Pinpoint the cell where the given text exists, returning its (X, Y) midpoint coordinate. 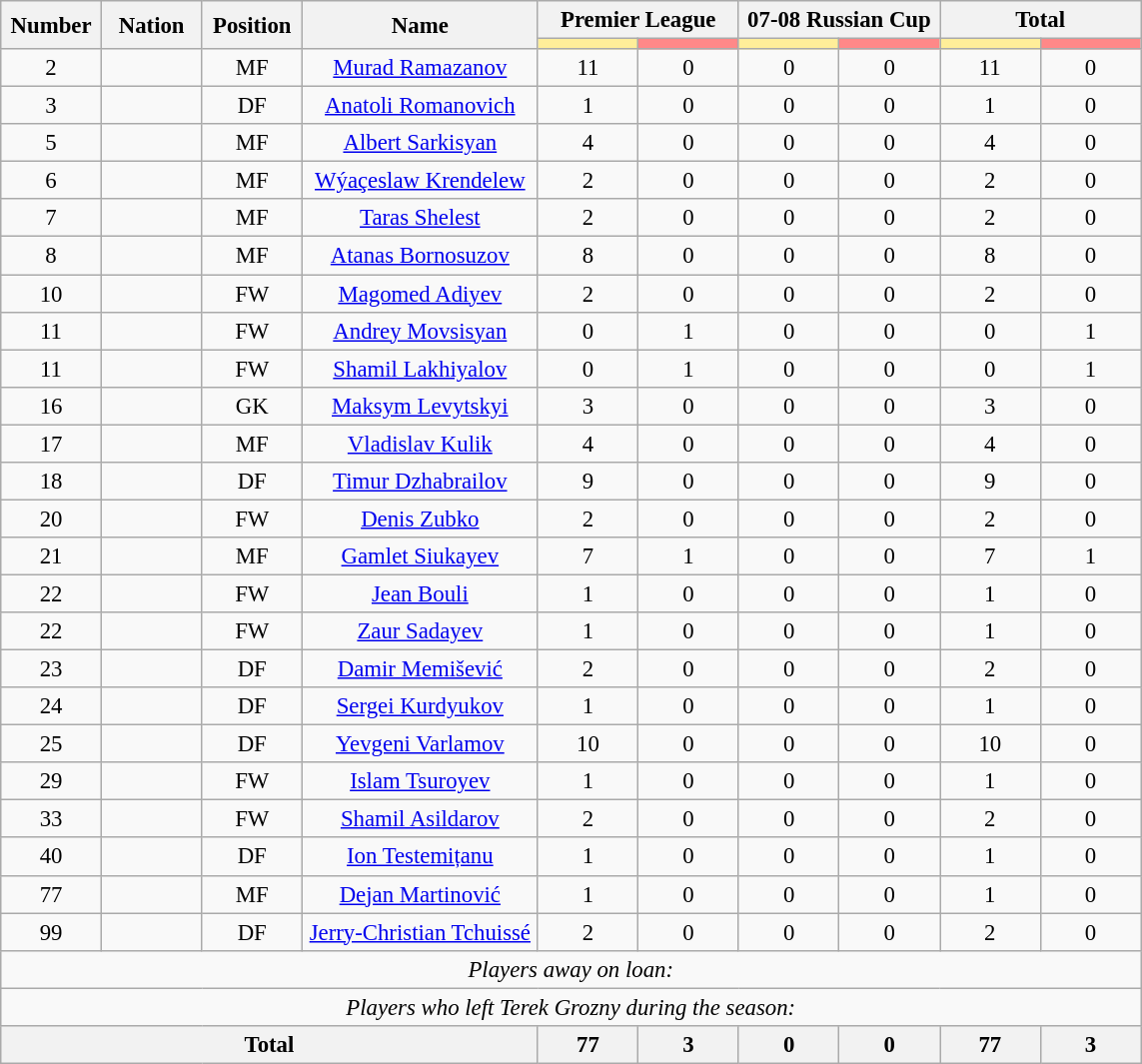
99 (52, 932)
20 (52, 519)
Sergei Kurdyukov (421, 706)
Players who left Terek Grozny during the season: (571, 1007)
Ion Testemițanu (421, 857)
Damir Memišević (421, 669)
Albert Sarkisyan (421, 143)
Shamil Lakhiyalov (421, 369)
Name (421, 25)
Wýaçeslaw Krendelew (421, 181)
17 (52, 444)
Dejan Martinović (421, 894)
Timur Dzhabrailov (421, 482)
Maksym Levytskyi (421, 406)
Position (252, 25)
Nation (152, 25)
24 (52, 706)
23 (52, 669)
Yevgeni Varlamov (421, 744)
Anatoli Romanovich (421, 106)
Zaur Sadayev (421, 631)
25 (52, 744)
Premier League (637, 20)
Jean Bouli (421, 593)
5 (52, 143)
Shamil Asildarov (421, 819)
Andrey Movsisyan (421, 331)
Players away on loan: (571, 969)
21 (52, 556)
Denis Zubko (421, 519)
Jerry-Christian Tchuissé (421, 932)
16 (52, 406)
Gamlet Siukayev (421, 556)
Number (52, 25)
33 (52, 819)
40 (52, 857)
Islam Tsuroyev (421, 781)
Vladislav Kulik (421, 444)
6 (52, 181)
GK (252, 406)
07-08 Russian Cup (839, 20)
Murad Ramazanov (421, 68)
Taras Shelest (421, 219)
18 (52, 482)
Atanas Bornosuzov (421, 256)
Magomed Adiyev (421, 294)
29 (52, 781)
